From the cell containing the given text, extract its center point as [X, Y] coordinate. 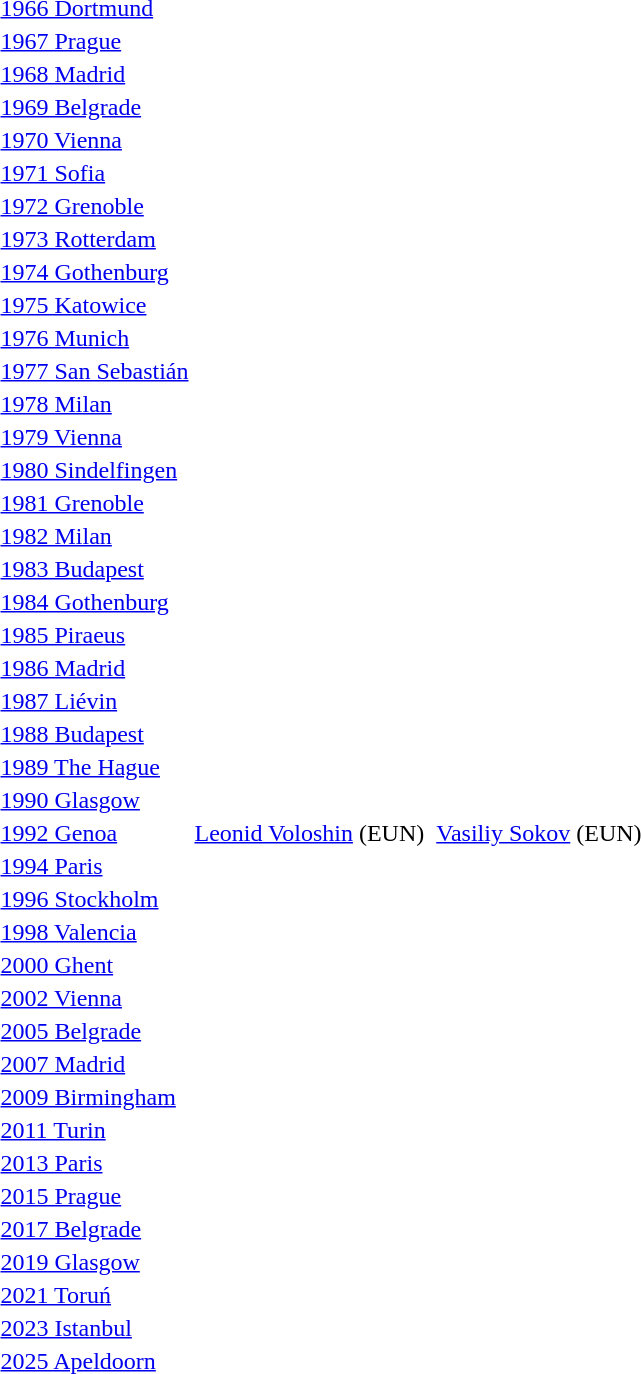
Leonid Voloshin (EUN) [310, 833]
